For the text-containing cell, return its midpoint in [X, Y] coordinate format. 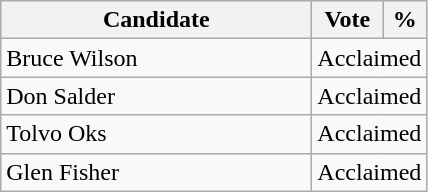
Vote [348, 20]
Candidate [156, 20]
Glen Fisher [156, 172]
Don Salder [156, 96]
Bruce Wilson [156, 58]
Tolvo Oks [156, 134]
% [405, 20]
